From the cell containing the given text, extract its center point as [x, y] coordinate. 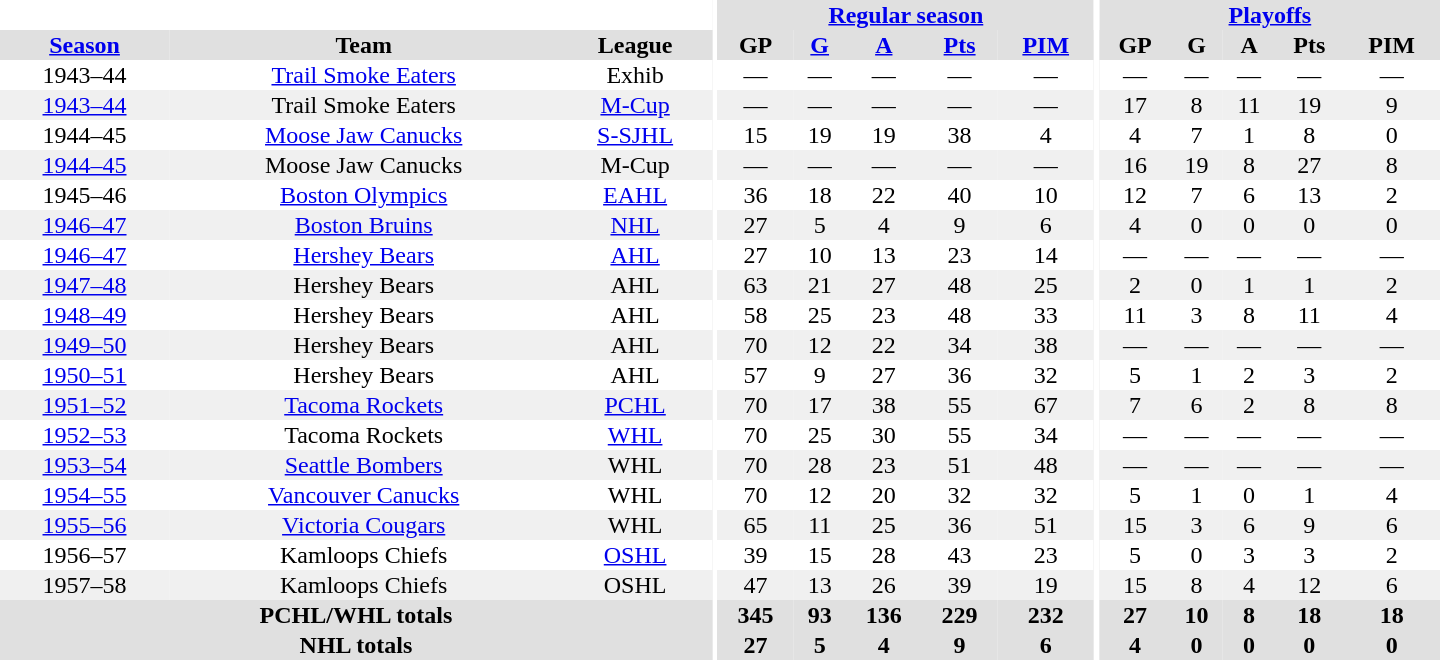
NHL [635, 225]
League [635, 45]
Boston Bruins [364, 225]
16 [1136, 165]
93 [819, 615]
58 [756, 315]
Season [84, 45]
40 [960, 195]
1948–49 [84, 315]
1954–55 [84, 495]
33 [1045, 315]
67 [1045, 405]
Victoria Cougars [364, 525]
EAHL [635, 195]
1945–46 [84, 195]
1950–51 [84, 375]
Playoffs [1270, 15]
345 [756, 615]
Boston Olympics [364, 195]
1957–58 [84, 585]
43 [960, 555]
14 [1045, 255]
S-SJHL [635, 135]
Team [364, 45]
PCHL/WHL totals [356, 615]
1956–57 [84, 555]
21 [819, 285]
1951–52 [84, 405]
232 [1045, 615]
Exhib [635, 75]
47 [756, 585]
Vancouver Canucks [364, 495]
Regular season [906, 15]
229 [960, 615]
1955–56 [84, 525]
63 [756, 285]
136 [884, 615]
PCHL [635, 405]
30 [884, 435]
1949–50 [84, 345]
1952–53 [84, 435]
NHL totals [356, 645]
1947–48 [84, 285]
65 [756, 525]
57 [756, 375]
Seattle Bombers [364, 465]
26 [884, 585]
20 [884, 495]
1953–54 [84, 465]
